Locate the cell with the specified text and output its [x, y] center coordinate. 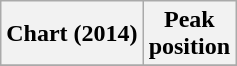
Peakposition [189, 34]
Chart (2014) [72, 34]
